Identify which cell holds the provided text, then report its [X, Y] central coordinate. 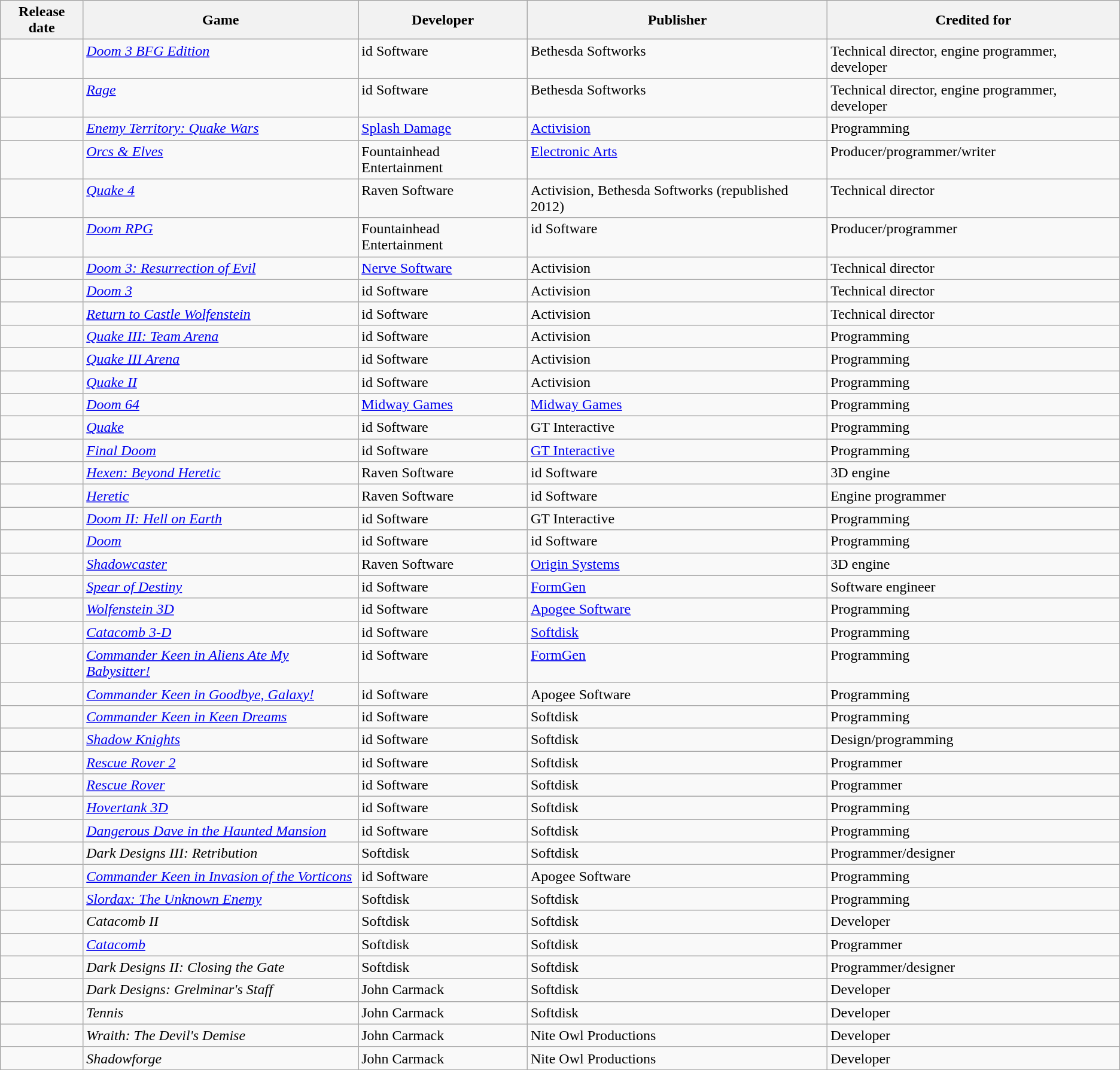
Software engineer [974, 587]
Dark Designs: Grelminar's Staff [221, 990]
Splash Damage [443, 129]
Doom II: Hell on Earth [221, 519]
Quake II [221, 382]
Commander Keen in Aliens Ate My Babysitter! [221, 663]
Doom [221, 541]
Dark Designs III: Retribution [221, 853]
Quake 4 [221, 199]
Doom 3 [221, 291]
Slordax: The Unknown Enemy [221, 899]
Publisher [677, 20]
Quake III: Team Arena [221, 336]
Activision, Bethesda Softworks (republished 2012) [677, 199]
Orcs & Elves [221, 159]
Game [221, 20]
Shadow Knights [221, 739]
Electronic Arts [677, 159]
Design/programming [974, 739]
Quake [221, 428]
Dangerous Dave in the Haunted Mansion [221, 831]
Enemy Territory: Quake Wars [221, 129]
Final Doom [221, 450]
Doom RPG [221, 237]
Credited for [974, 20]
Engine programmer [974, 496]
Release date [42, 20]
Dark Designs II: Closing the Gate [221, 967]
Catacomb II [221, 922]
Tennis [221, 1013]
Rescue Rover [221, 785]
Commander Keen in Keen Dreams [221, 717]
Doom 3 BFG Edition [221, 59]
Shadowforge [221, 1058]
Return to Castle Wolfenstein [221, 313]
Spear of Destiny [221, 587]
Catacomb [221, 944]
Rescue Rover 2 [221, 763]
Doom 3: Resurrection of Evil [221, 268]
Shadowcaster [221, 564]
Wraith: The Devil's Demise [221, 1035]
Heretic [221, 496]
Rage [221, 98]
Hovertank 3D [221, 808]
Producer/programmer [974, 237]
Doom 64 [221, 405]
Hexen: Beyond Heretic [221, 473]
Commander Keen in Goodbye, Galaxy! [221, 694]
Catacomb 3-D [221, 632]
Quake III Arena [221, 359]
Wolfenstein 3D [221, 609]
Commander Keen in Invasion of the Vorticons [221, 876]
Producer/programmer/writer [974, 159]
Nerve Software [443, 268]
Origin Systems [677, 564]
